Pinpoint the cell where the given text exists, returning its (X, Y) midpoint coordinate. 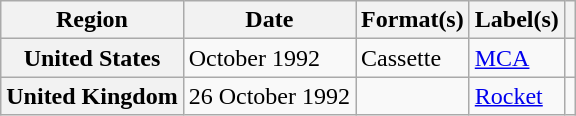
26 October 1992 (269, 96)
Rocket (516, 96)
Cassette (413, 58)
United States (92, 58)
Date (269, 20)
United Kingdom (92, 96)
Format(s) (413, 20)
MCA (516, 58)
Region (92, 20)
October 1992 (269, 58)
Label(s) (516, 20)
